Scan for the cell matching the given text and deliver its [X, Y] coordinate at center. 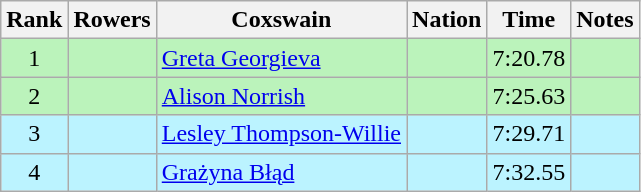
Greta Georgieva [281, 58]
Alison Norrish [281, 96]
7:32.55 [529, 172]
Grażyna Błąd [281, 172]
Time [529, 20]
2 [34, 96]
Rowers [112, 20]
3 [34, 134]
7:29.71 [529, 134]
Lesley Thompson-Willie [281, 134]
7:20.78 [529, 58]
Coxswain [281, 20]
4 [34, 172]
1 [34, 58]
7:25.63 [529, 96]
Rank [34, 20]
Notes [605, 20]
Nation [447, 20]
